Detect which cell encompasses the target text, then output its [X, Y] center coordinate. 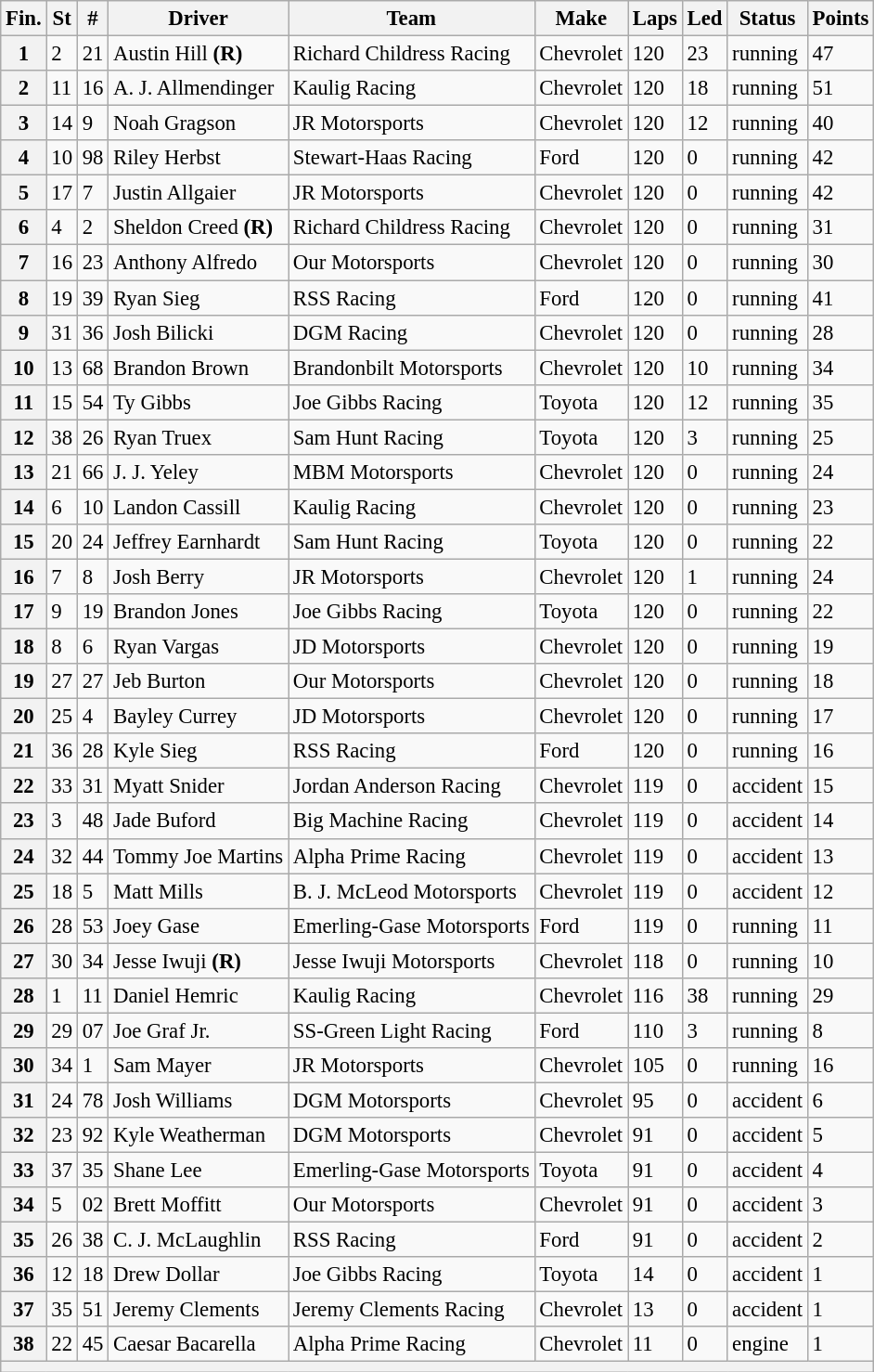
Jesse Iwuji (R) [199, 961]
Joe Graf Jr. [199, 1030]
116 [655, 996]
Riley Herbst [199, 158]
47 [841, 54]
40 [841, 123]
68 [93, 368]
Brandonbilt Motorsports [411, 368]
105 [655, 1066]
Bayley Currey [199, 717]
SS-Green Light Racing [411, 1030]
Caesar Bacarella [199, 1345]
Driver [199, 19]
92 [93, 1135]
78 [93, 1100]
44 [93, 856]
Stewart-Haas Racing [411, 158]
118 [655, 961]
B. J. McLeod Motorsports [411, 891]
Anthony Alfredo [199, 263]
110 [655, 1030]
66 [93, 472]
Ryan Vargas [199, 647]
Shane Lee [199, 1171]
Jeremy Clements Racing [411, 1310]
Brandon Brown [199, 368]
Jeffrey Earnhardt [199, 542]
Sheldon Creed (R) [199, 227]
95 [655, 1100]
C. J. McLaughlin [199, 1240]
# [93, 19]
Tommy Joe Martins [199, 856]
48 [93, 822]
Ryan Sieg [199, 298]
Led [705, 19]
MBM Motorsports [411, 472]
Team [411, 19]
Myatt Snider [199, 786]
St [61, 19]
Drew Dollar [199, 1275]
Jeremy Clements [199, 1310]
98 [93, 158]
Laps [655, 19]
Status [767, 19]
Points [841, 19]
02 [93, 1205]
07 [93, 1030]
A. J. Allmendinger [199, 88]
Joey Gase [199, 925]
Daniel Hemric [199, 996]
Ryan Truex [199, 437]
Josh Williams [199, 1100]
Noah Gragson [199, 123]
45 [93, 1345]
Austin Hill (R) [199, 54]
DGM Racing [411, 332]
Landon Cassill [199, 507]
Brandon Jones [199, 612]
39 [93, 298]
Fin. [24, 19]
Josh Berry [199, 576]
Matt Mills [199, 891]
J. J. Yeley [199, 472]
41 [841, 298]
53 [93, 925]
engine [767, 1345]
Justin Allgaier [199, 193]
Jeb Burton [199, 681]
Brett Moffitt [199, 1205]
Jade Buford [199, 822]
Sam Mayer [199, 1066]
Ty Gibbs [199, 402]
Kyle Weatherman [199, 1135]
Big Machine Racing [411, 822]
Josh Bilicki [199, 332]
Kyle Sieg [199, 751]
54 [93, 402]
Jesse Iwuji Motorsports [411, 961]
Make [581, 19]
Jordan Anderson Racing [411, 786]
